Return (x, y) of the center of cell containing provided text 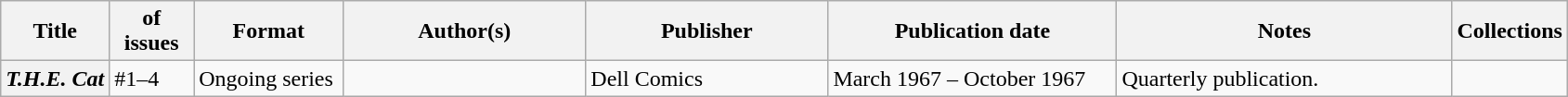
Publisher (707, 31)
Notes (1285, 31)
Publication date (973, 31)
Dell Comics (707, 79)
T.H.E. Cat (56, 79)
Author(s) (464, 31)
Collections (1510, 31)
#1–4 (152, 79)
of issues (152, 31)
March 1967 – October 1967 (973, 79)
Quarterly publication. (1285, 79)
Format (269, 31)
Ongoing series (269, 79)
Title (56, 31)
